Provide the (x, y) coordinate of the cell's center where the given text is located.  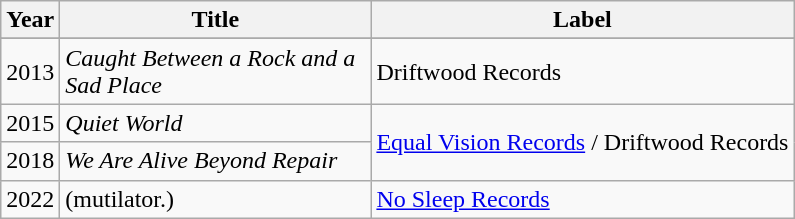
Year (30, 20)
2022 (30, 199)
Quiet World (216, 123)
2015 (30, 123)
Equal Vision Records / Driftwood Records (582, 142)
Title (216, 20)
Caught Between a Rock and a Sad Place (216, 72)
We Are Alive Beyond Repair (216, 161)
2013 (30, 72)
Label (582, 20)
No Sleep Records (582, 199)
2018 (30, 161)
Driftwood Records (582, 72)
(mutilator.) (216, 199)
